From the cell containing the given text, extract its center point as (x, y) coordinate. 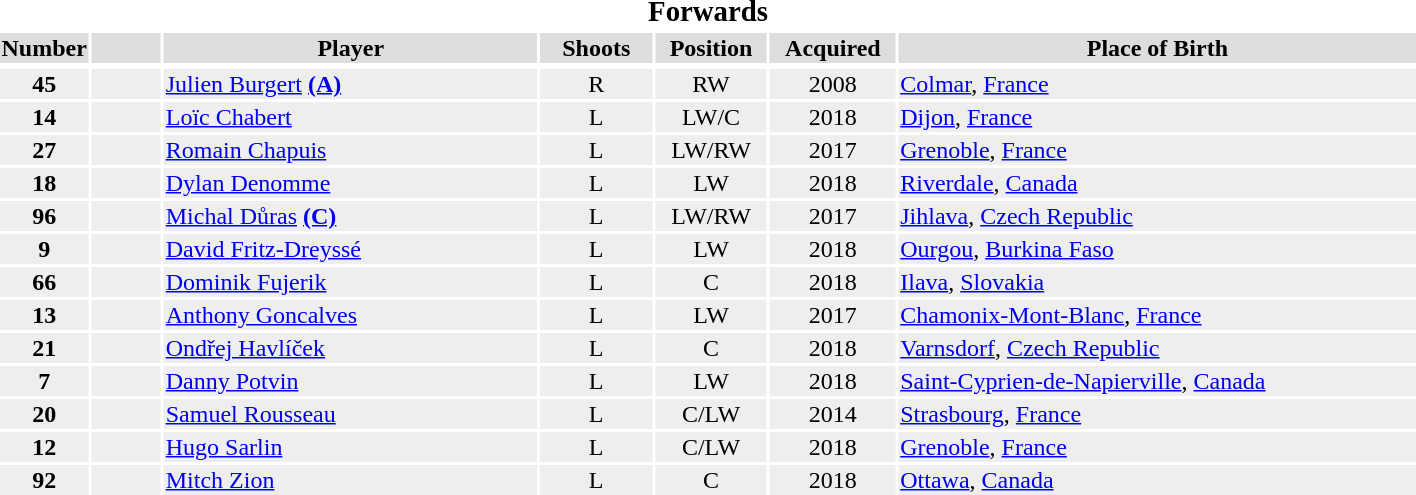
Saint-Cyprien-de-Napierville, Canada (1158, 381)
Ondřej Havlíček (350, 348)
Strasbourg, France (1158, 414)
David Fritz-Dreyssé (350, 249)
LW/C (711, 117)
Varnsdorf, Czech Republic (1158, 348)
Hugo Sarlin (350, 447)
Riverdale, Canada (1158, 183)
12 (44, 447)
18 (44, 183)
2008 (833, 84)
Shoots (596, 48)
Dylan Denomme (350, 183)
Jihlava, Czech Republic (1158, 216)
R (596, 84)
Romain Chapuis (350, 150)
Number (44, 48)
13 (44, 315)
Ourgou, Burkina Faso (1158, 249)
Player (350, 48)
Ilava, Slovakia (1158, 282)
96 (44, 216)
27 (44, 150)
Chamonix-Mont-Blanc, France (1158, 315)
Dijon, France (1158, 117)
Michal Důras (C) (350, 216)
Dominik Fujerik (350, 282)
Danny Potvin (350, 381)
Acquired (833, 48)
45 (44, 84)
Anthony Goncalves (350, 315)
20 (44, 414)
9 (44, 249)
Position (711, 48)
RW (711, 84)
Loïc Chabert (350, 117)
2014 (833, 414)
21 (44, 348)
66 (44, 282)
92 (44, 480)
14 (44, 117)
Julien Burgert (A) (350, 84)
Place of Birth (1158, 48)
7 (44, 381)
Colmar, France (1158, 84)
Samuel Rousseau (350, 414)
Mitch Zion (350, 480)
Ottawa, Canada (1158, 480)
